Detect which cell encompasses the target text, then output its (X, Y) center coordinate. 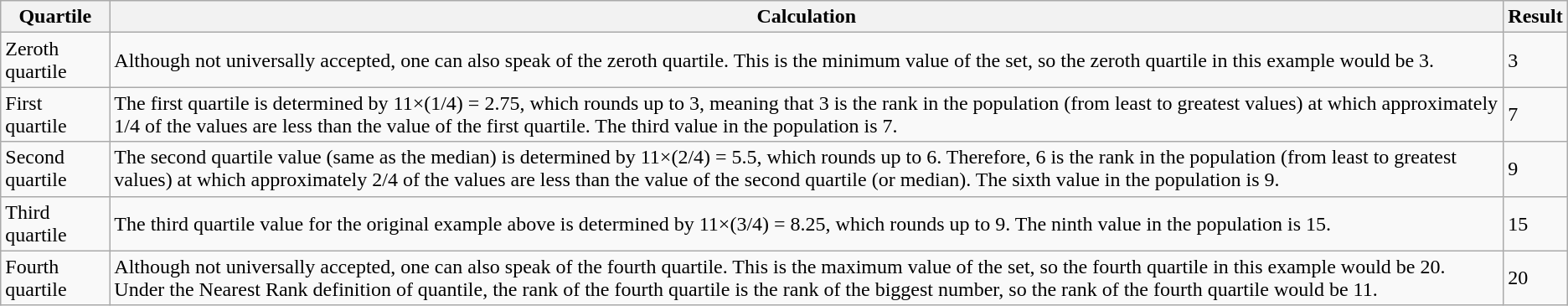
Calculation (807, 17)
9 (1535, 169)
20 (1535, 278)
Second quartile (55, 169)
Fourth quartile (55, 278)
First quartile (55, 114)
Third quartile (55, 223)
Result (1535, 17)
15 (1535, 223)
7 (1535, 114)
Zeroth quartile (55, 60)
3 (1535, 60)
Quartile (55, 17)
